Find where the given text appears and provide that cell's center as [X, Y] coordinate. 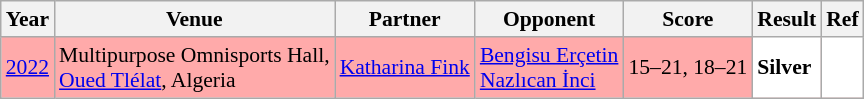
2022 [28, 68]
Silver [786, 68]
Year [28, 19]
Multipurpose Omnisports Hall,Oued Tlélat, Algeria [194, 68]
Katharina Fink [405, 68]
Bengisu Erçetin Nazlıcan İnci [550, 68]
Venue [194, 19]
Opponent [550, 19]
Partner [405, 19]
Ref [842, 19]
Score [688, 19]
15–21, 18–21 [688, 68]
Result [786, 19]
